Pinpoint the cell where the given text exists, returning its [X, Y] midpoint coordinate. 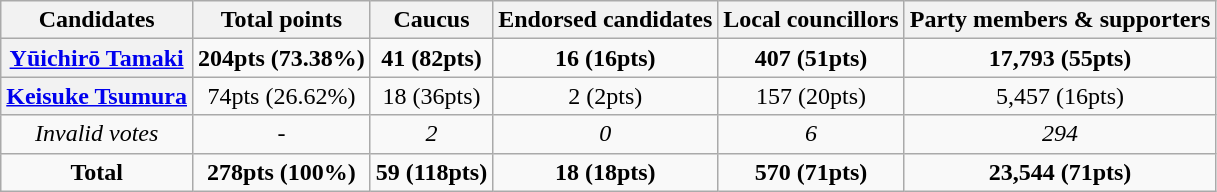
Candidates [97, 20]
2 (2pts) [606, 96]
294 [1060, 134]
Invalid votes [97, 134]
59 (118pts) [431, 172]
Total points [282, 20]
74pts (26.62%) [282, 96]
5,457 (16pts) [1060, 96]
407 (51pts) [811, 58]
2 [431, 134]
204pts (73.38%) [282, 58]
Party members & supporters [1060, 20]
41 (82pts) [431, 58]
Yūichirō Tamaki [97, 58]
17,793 (55pts) [1060, 58]
23,544 (71pts) [1060, 172]
18 (36pts) [431, 96]
Total [97, 172]
278pts (100%) [282, 172]
6 [811, 134]
16 (16pts) [606, 58]
570 (71pts) [811, 172]
- [282, 134]
18 (18pts) [606, 172]
Local councillors [811, 20]
Caucus [431, 20]
157 (20pts) [811, 96]
0 [606, 134]
Endorsed candidates [606, 20]
Keisuke Tsumura [97, 96]
